Determine the (X, Y) coordinate at the center of the cell enclosing the given text.  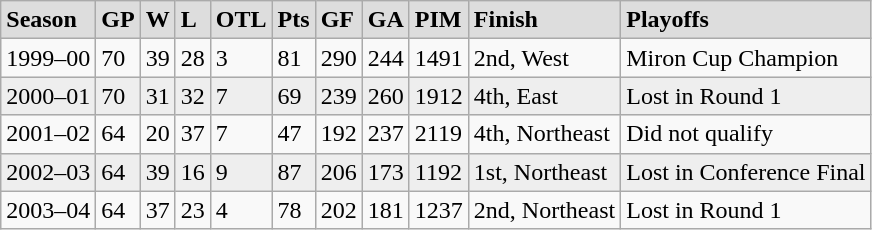
4th, Northeast (544, 134)
2nd, Northeast (544, 210)
181 (386, 210)
31 (158, 96)
192 (338, 134)
Pts (294, 20)
173 (386, 172)
244 (386, 58)
2000–01 (48, 96)
4 (241, 210)
87 (294, 172)
9 (241, 172)
290 (338, 58)
2003–04 (48, 210)
260 (386, 96)
20 (158, 134)
2002–03 (48, 172)
OTL (241, 20)
78 (294, 210)
69 (294, 96)
L (192, 20)
1st, Northeast (544, 172)
Season (48, 20)
28 (192, 58)
2119 (438, 134)
Playoffs (746, 20)
GP (118, 20)
206 (338, 172)
3 (241, 58)
1491 (438, 58)
W (158, 20)
1237 (438, 210)
2001–02 (48, 134)
Did not qualify (746, 134)
2nd, West (544, 58)
23 (192, 210)
GA (386, 20)
1999–00 (48, 58)
81 (294, 58)
239 (338, 96)
1912 (438, 96)
47 (294, 134)
202 (338, 210)
1192 (438, 172)
Lost in Conference Final (746, 172)
237 (386, 134)
32 (192, 96)
Finish (544, 20)
4th, East (544, 96)
GF (338, 20)
PIM (438, 20)
Miron Cup Champion (746, 58)
16 (192, 172)
